Return [x, y] of the center of cell containing provided text 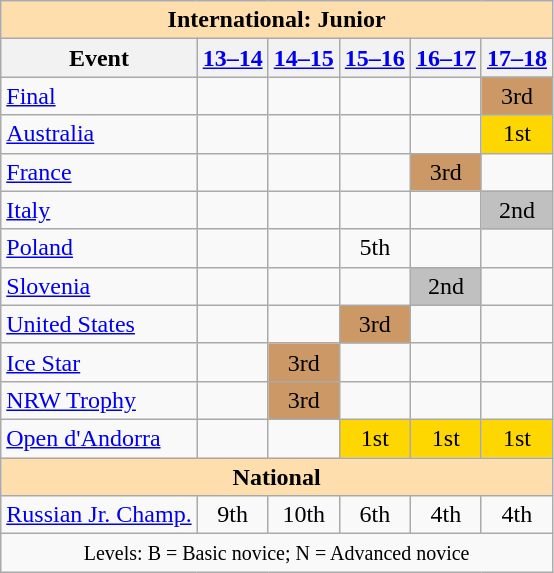
Slovenia [99, 286]
Russian Jr. Champ. [99, 515]
6th [374, 515]
Levels: B = Basic novice; N = Advanced novice [277, 553]
9th [232, 515]
Final [99, 96]
Ice Star [99, 362]
13–14 [232, 58]
10th [304, 515]
14–15 [304, 58]
Event [99, 58]
Italy [99, 210]
International: Junior [277, 20]
Australia [99, 134]
Open d'Andorra [99, 438]
15–16 [374, 58]
Poland [99, 248]
16–17 [446, 58]
United States [99, 324]
France [99, 172]
17–18 [516, 58]
NRW Trophy [99, 400]
5th [374, 248]
National [277, 477]
